Return the (x, y) coordinate for the center point of the cell that contains the specified text.  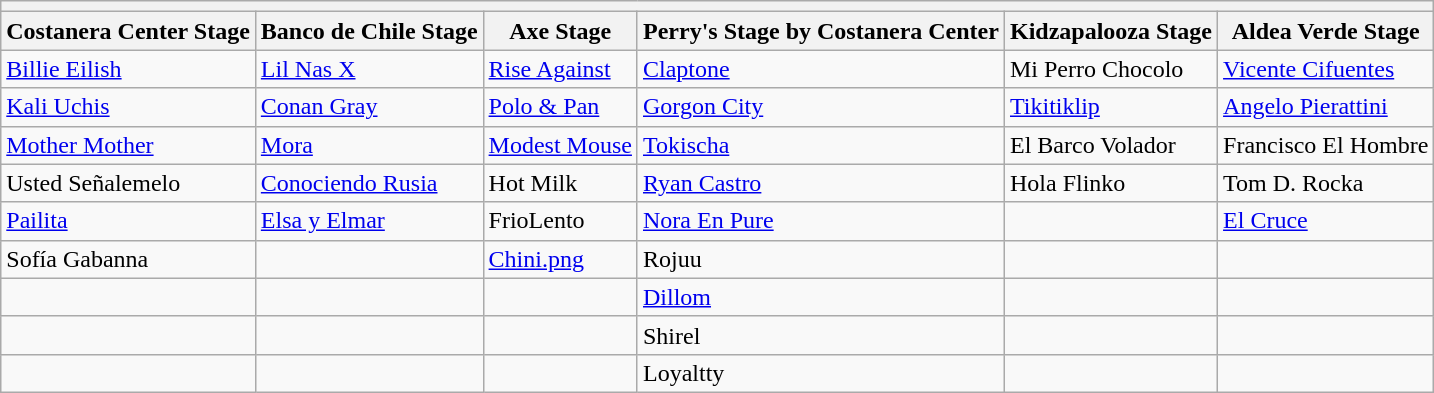
Mora (369, 145)
Claptone (820, 69)
Axe Stage (560, 31)
Billie Eilish (128, 69)
Conociendo Rusia (369, 183)
Sofía Gabanna (128, 259)
Ryan Castro (820, 183)
Nora En Pure (820, 221)
Tokischa (820, 145)
Polo & Pan (560, 107)
Gorgon City (820, 107)
Banco de Chile Stage (369, 31)
Kidzapalooza Stage (1110, 31)
Hot Milk (560, 183)
Costanera Center Stage (128, 31)
Loyaltty (820, 373)
El Cruce (1326, 221)
Dillom (820, 297)
Hola Flinko (1110, 183)
Lil Nas X (369, 69)
Pailita (128, 221)
Kali Uchis (128, 107)
Aldea Verde Stage (1326, 31)
Vicente Cifuentes (1326, 69)
Rojuu (820, 259)
Mother Mother (128, 145)
Chini.png (560, 259)
Conan Gray (369, 107)
El Barco Volador (1110, 145)
Elsa y Elmar (369, 221)
FrioLento (560, 221)
Mi Perro Chocolo (1110, 69)
Usted Señalemelo (128, 183)
Tom D. Rocka (1326, 183)
Francisco El Hombre (1326, 145)
Shirel (820, 335)
Rise Against (560, 69)
Angelo Pierattini (1326, 107)
Tikitiklip (1110, 107)
Modest Mouse (560, 145)
Perry's Stage by Costanera Center (820, 31)
